Extract the (X, Y) coordinate from the center of the cell holding the provided text.  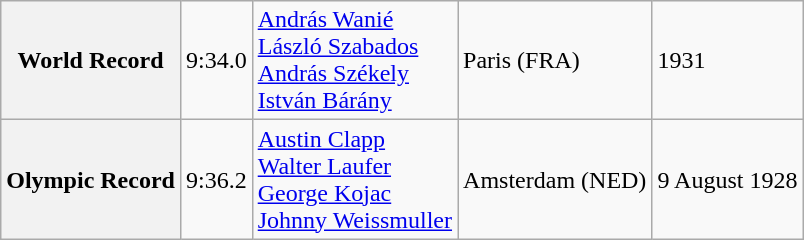
9:36.2 (216, 180)
Amsterdam (NED) (555, 180)
9:34.0 (216, 60)
Paris (FRA) (555, 60)
Olympic Record (91, 180)
1931 (728, 60)
Austin Clapp Walter Laufer George Kojac Johnny Weissmuller (354, 180)
World Record (91, 60)
9 August 1928 (728, 180)
András Wanié László Szabados András Székely István Bárány (354, 60)
